Provide the [x, y] coordinate of the cell's center where the given text is located.  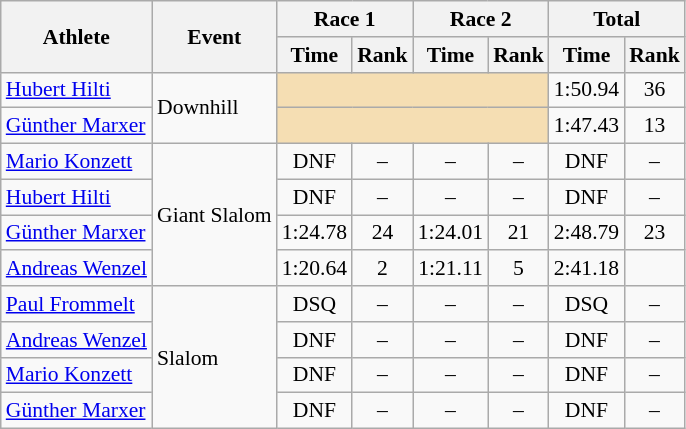
Downhill [214, 108]
Athlete [76, 36]
Event [214, 36]
21 [518, 233]
1:21.11 [450, 269]
Slalom [214, 357]
Paul Frommelt [76, 304]
1:47.43 [586, 126]
Race 1 [345, 19]
24 [382, 233]
5 [518, 269]
2 [382, 269]
2:48.79 [586, 233]
1:20.64 [314, 269]
36 [654, 90]
1:24.78 [314, 233]
Race 2 [481, 19]
13 [654, 126]
23 [654, 233]
Total [617, 19]
2:41.18 [586, 269]
1:50.94 [586, 90]
1:24.01 [450, 233]
Giant Slalom [214, 215]
